Locate the cell with the specified text and output its [x, y] center coordinate. 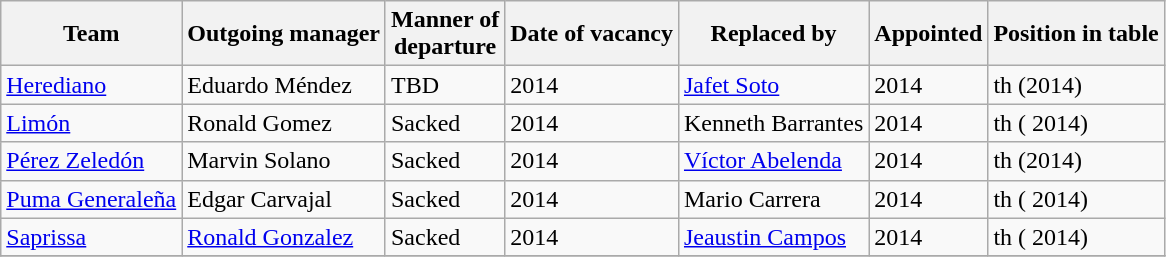
Saprissa [92, 237]
Limón [92, 123]
Edgar Carvajal [284, 199]
Position in table [1076, 34]
Appointed [928, 34]
Replaced by [773, 34]
Manner of departure [444, 34]
Outgoing manager [284, 34]
Jafet Soto [773, 85]
Ronald Gomez [284, 123]
Ronald Gonzalez [284, 237]
Puma Generaleña [92, 199]
Mario Carrera [773, 199]
Eduardo Méndez [284, 85]
Víctor Abelenda [773, 161]
Marvin Solano [284, 161]
Pérez Zeledón [92, 161]
Jeaustin Campos [773, 237]
Team [92, 34]
Kenneth Barrantes [773, 123]
Herediano [92, 85]
Date of vacancy [592, 34]
TBD [444, 85]
